Capture the cell that displays the provided text and extract its (x, y) central coordinate. 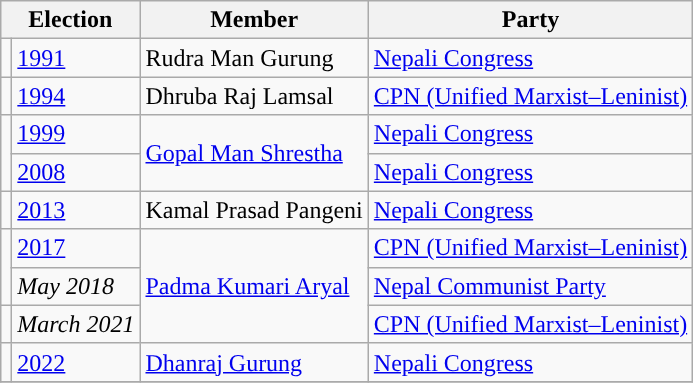
Padma Kumari Aryal (254, 286)
Member (254, 20)
March 2021 (76, 324)
Dhruba Raj Lamsal (254, 96)
Nepal Communist Party (530, 286)
2017 (76, 248)
1994 (76, 96)
Party (530, 20)
Election (70, 20)
Gopal Man Shrestha (254, 153)
May 2018 (76, 286)
Kamal Prasad Pangeni (254, 210)
2022 (76, 362)
Dhanraj Gurung (254, 362)
2013 (76, 210)
1991 (76, 58)
1999 (76, 134)
2008 (76, 172)
Rudra Man Gurung (254, 58)
